Provide the [x, y] coordinate of the cell's center where the given text is located.  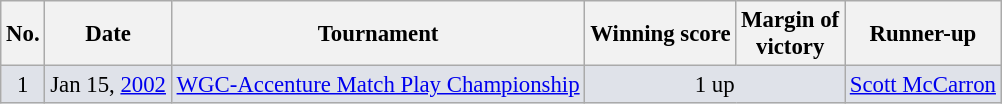
WGC-Accenture Match Play Championship [378, 85]
Date [108, 34]
Margin ofvictory [790, 34]
Tournament [378, 34]
No. [23, 34]
Scott McCarron [922, 85]
1 up [715, 85]
Jan 15, 2002 [108, 85]
1 [23, 85]
Runner-up [922, 34]
Winning score [660, 34]
